Provide the [X, Y] coordinate of the cell's center where the given text is located.  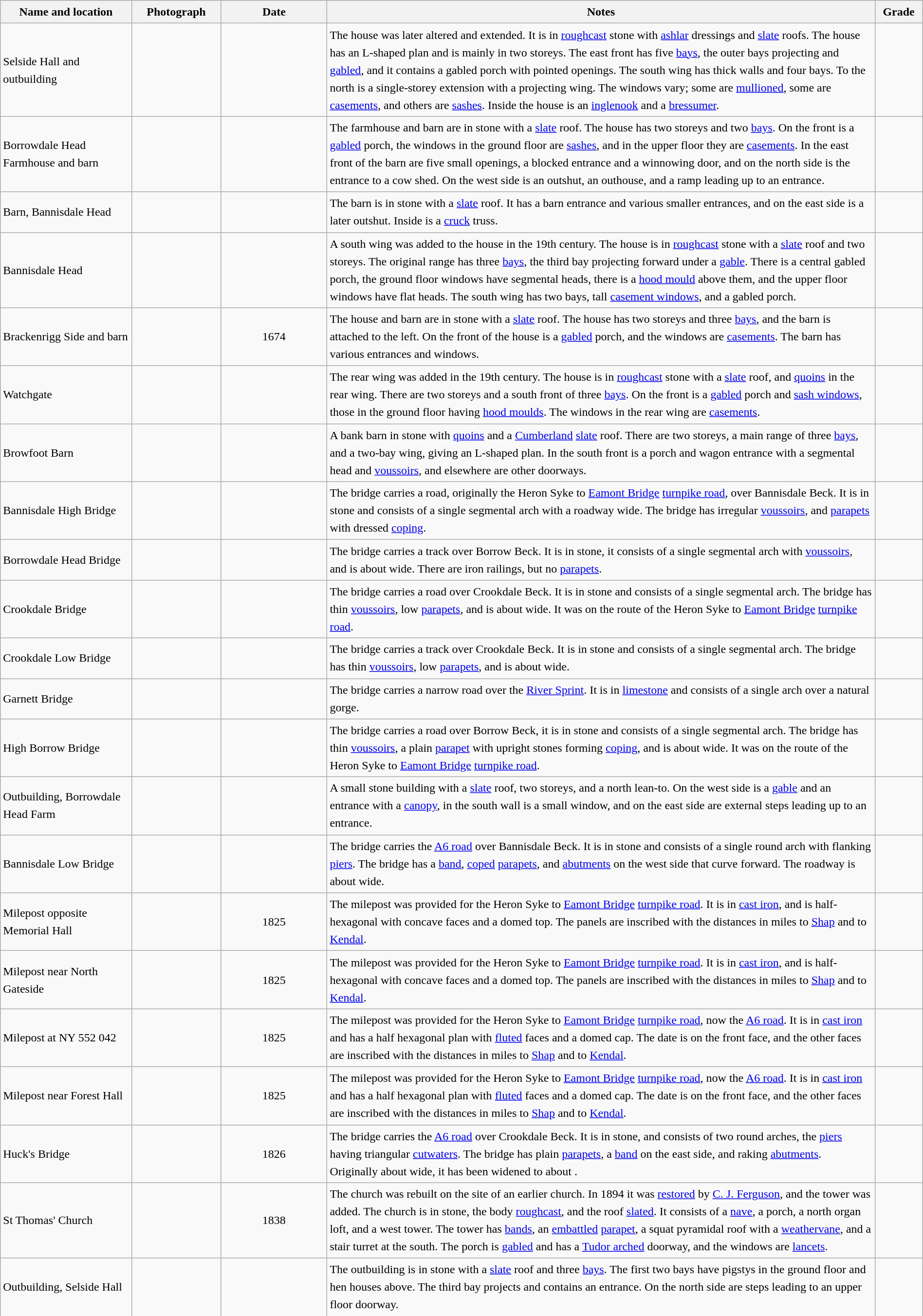
Bannisdale Head [66, 270]
Milepost opposite Memorial Hall [66, 922]
Borrowdale Head Farmhouse and barn [66, 154]
St Thomas' Church [66, 1220]
Bannisdale High Bridge [66, 510]
Outbuilding, Selside Hall [66, 1287]
Crookdale Low Bridge [66, 658]
1838 [274, 1220]
Huck's Bridge [66, 1154]
Browfoot Barn [66, 453]
Bannisdale Low Bridge [66, 864]
Milepost near North Gateside [66, 980]
High Borrow Bridge [66, 748]
Selside Hall and outbuilding [66, 70]
Barn, Bannisdale Head [66, 212]
Garnett Bridge [66, 699]
Grade [899, 12]
Date [274, 12]
Photograph [176, 12]
1826 [274, 1154]
Outbuilding, Borrowdale Head Farm [66, 806]
The bridge carries a narrow road over the River Sprint. It is in limestone and consists of a single arch over a natural gorge. [601, 699]
Name and location [66, 12]
Milepost near Forest Hall [66, 1095]
Crookdale Bridge [66, 609]
1674 [274, 337]
Brackenrigg Side and barn [66, 337]
Milepost at NY 552 042 [66, 1038]
Watchgate [66, 394]
Notes [601, 12]
Borrowdale Head Bridge [66, 560]
